Scan for the cell matching the given text and deliver its (x, y) coordinate at center. 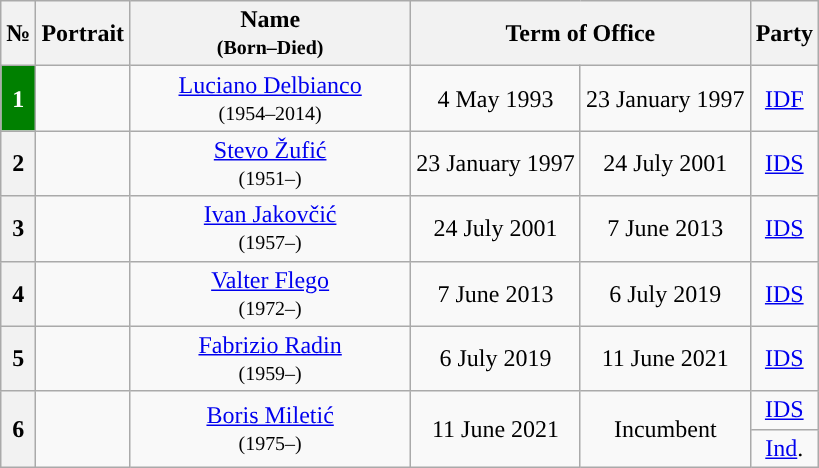
Fabrizio Radin(1959–) (270, 358)
Valter Flego(1972–) (270, 294)
№ (18, 34)
IDF (784, 98)
Ivan Jakovčić(1957–) (270, 228)
4 May 1993 (496, 98)
Stevo Žufić(1951–) (270, 164)
Portrait (83, 34)
Term of Office (580, 34)
Luciano Delbianco(1954–2014) (270, 98)
Party (784, 34)
3 (18, 228)
6 (18, 429)
2 (18, 164)
Ind. (784, 448)
Incumbent (665, 429)
Name(Born–Died) (270, 34)
Boris Miletić(1975–) (270, 429)
1 (18, 98)
5 (18, 358)
4 (18, 294)
